Pinpoint the cell where the given text exists, returning its (X, Y) midpoint coordinate. 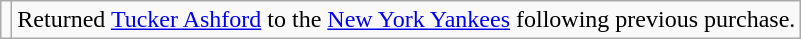
Returned Tucker Ashford to the New York Yankees following previous purchase. (406, 20)
